Find where the given text appears and provide that cell's center as (x, y) coordinate. 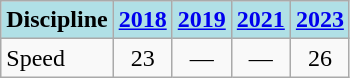
2021 (260, 20)
23 (142, 58)
2023 (320, 20)
Discipline (57, 20)
2019 (202, 20)
26 (320, 58)
2018 (142, 20)
Speed (57, 58)
